Extract the [x, y] coordinate from the center of the cell holding the provided text.  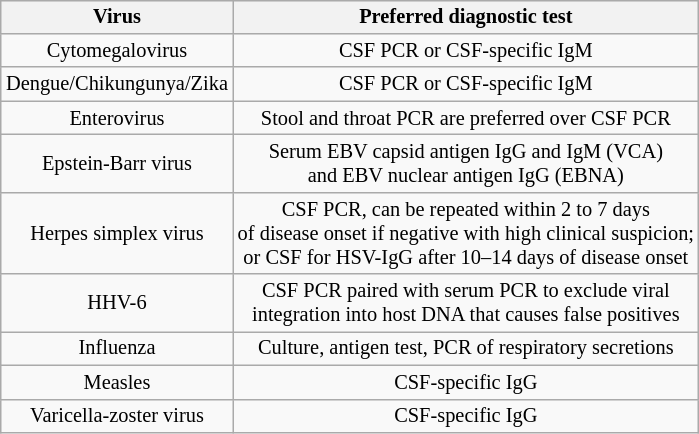
Herpes simplex virus [117, 233]
Influenza [117, 349]
Measles [117, 382]
Cytomegalovirus [117, 51]
Enterovirus [117, 118]
Stool and throat PCR are preferred over CSF PCR [466, 118]
Varicella-zoster virus [117, 416]
Dengue/Chikungunya/Zika [117, 84]
Preferred diagnostic test [466, 17]
Culture, antigen test, PCR of respiratory secretions [466, 349]
Serum EBV capsid antigen IgG and IgM (VCA) and EBV nuclear antigen IgG (EBNA) [466, 164]
Virus [117, 17]
CSF PCR paired with serum PCR to exclude viral integration into host DNA that causes false positives [466, 303]
Epstein-Barr virus [117, 164]
HHV-6 [117, 303]
